Extract the [X, Y] coordinate from the center of the cell holding the provided text.  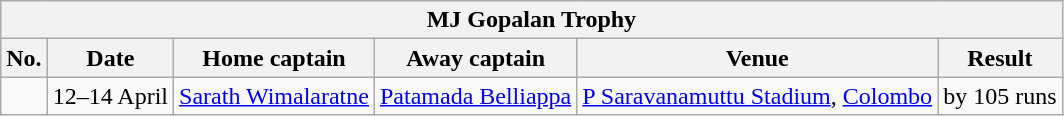
Patamada Belliappa [475, 96]
Home captain [274, 58]
No. [24, 58]
Date [110, 58]
Result [1000, 58]
MJ Gopalan Trophy [532, 20]
12–14 April [110, 96]
Away captain [475, 58]
Sarath Wimalaratne [274, 96]
Venue [758, 58]
P Saravanamuttu Stadium, Colombo [758, 96]
by 105 runs [1000, 96]
